Extract the (X, Y) coordinate from the center of the cell holding the provided text.  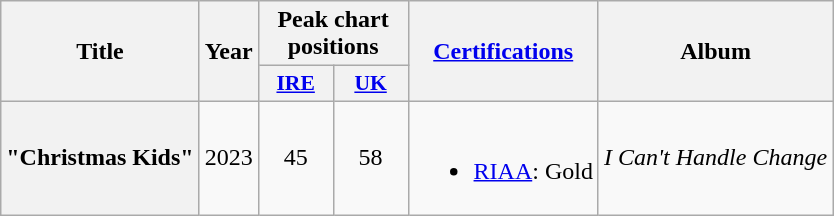
RIAA: Gold (503, 158)
UK (370, 84)
58 (370, 158)
Album (715, 52)
IRE (296, 84)
I Can't Handle Change (715, 158)
45 (296, 158)
"Christmas Kids" (100, 158)
Year (228, 52)
Title (100, 52)
2023 (228, 158)
Certifications (503, 52)
Peak chart positions (333, 34)
